Extract the (x, y) coordinate from the center of the cell holding the provided text.  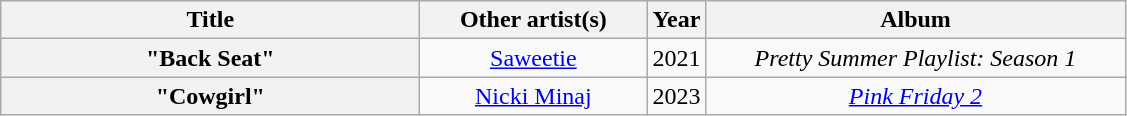
"Back Seat" (210, 58)
Saweetie (534, 58)
Album (916, 20)
Title (210, 20)
"Cowgirl" (210, 96)
2021 (676, 58)
Nicki Minaj (534, 96)
Pink Friday 2 (916, 96)
Pretty Summer Playlist: Season 1 (916, 58)
Other artist(s) (534, 20)
2023 (676, 96)
Year (676, 20)
